Extract the (X, Y) coordinate from the center of the cell holding the provided text.  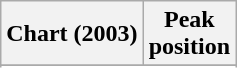
Peakposition (189, 34)
Chart (2003) (72, 34)
